Extract the (x, y) coordinate from the center of the cell holding the provided text.  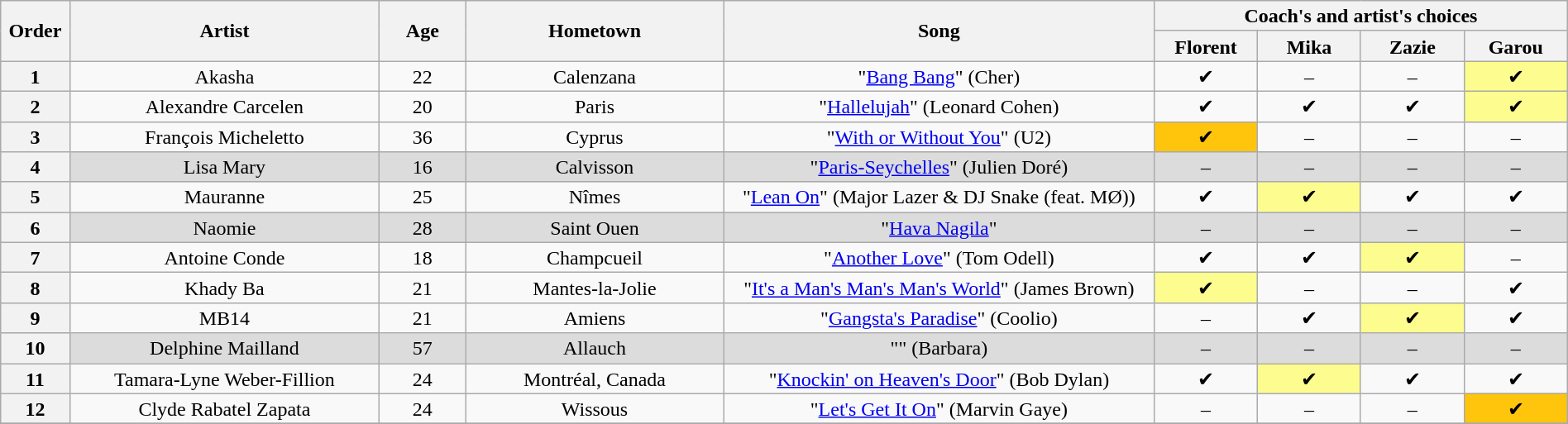
4 (35, 167)
Nîmes (595, 197)
"Bang Bang" (Cher) (939, 76)
Clyde Rabatel Zapata (225, 408)
5 (35, 197)
Mika (1310, 46)
"Another Love" (Tom Odell) (939, 258)
18 (423, 258)
3 (35, 137)
"Let's Get It On" (Marvin Gaye) (939, 408)
7 (35, 258)
Florent (1206, 46)
Mauranne (225, 197)
"With or Without You" (U2) (939, 137)
"Knockin' on Heaven's Door" (Bob Dylan) (939, 379)
22 (423, 76)
6 (35, 228)
"It's a Man's Man's Man's World" (James Brown) (939, 288)
Order (35, 31)
"Paris-Seychelles" (Julien Doré) (939, 167)
Song (939, 31)
Antoine Conde (225, 258)
"Gangsta's Paradise" (Coolio) (939, 317)
Alexandre Carcelen (225, 106)
Coach's and artist's choices (1361, 17)
Cyprus (595, 137)
Calvisson (595, 167)
Naomie (225, 228)
Montréal, Canada (595, 379)
"" (Barbara) (939, 349)
9 (35, 317)
28 (423, 228)
Zazie (1413, 46)
Delphine Mailland (225, 349)
Khady Ba (225, 288)
Champcueil (595, 258)
Garou (1515, 46)
Calenzana (595, 76)
Artist (225, 31)
Age (423, 31)
36 (423, 137)
2 (35, 106)
MB14 (225, 317)
25 (423, 197)
Allauch (595, 349)
Hometown (595, 31)
16 (423, 167)
Akasha (225, 76)
"Hava Nagila" (939, 228)
20 (423, 106)
Saint Ouen (595, 228)
Lisa Mary (225, 167)
Wissous (595, 408)
57 (423, 349)
Mantes-la-Jolie (595, 288)
Amiens (595, 317)
"Hallelujah" (Leonard Cohen) (939, 106)
8 (35, 288)
1 (35, 76)
10 (35, 349)
12 (35, 408)
François Micheletto (225, 137)
Tamara-Lyne Weber-Fillion (225, 379)
11 (35, 379)
Paris (595, 106)
"Lean On" (Major Lazer & DJ Snake (feat. MØ)) (939, 197)
